Return [x, y] of the center of cell containing provided text 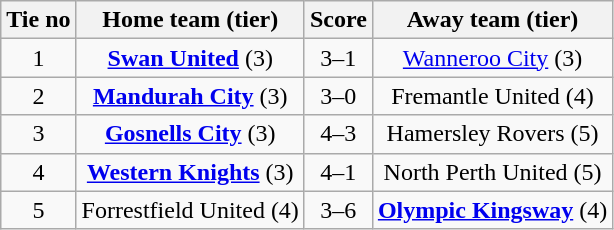
Western Knights (3) [190, 172]
Mandurah City (3) [190, 96]
Tie no [38, 20]
3 [38, 134]
Fremantle United (4) [492, 96]
4–1 [338, 172]
1 [38, 58]
4 [38, 172]
Swan United (3) [190, 58]
3–0 [338, 96]
3–1 [338, 58]
5 [38, 210]
2 [38, 96]
Forrestfield United (4) [190, 210]
North Perth United (5) [492, 172]
Away team (tier) [492, 20]
Wanneroo City (3) [492, 58]
Hamersley Rovers (5) [492, 134]
Score [338, 20]
Gosnells City (3) [190, 134]
Olympic Kingsway (4) [492, 210]
3–6 [338, 210]
Home team (tier) [190, 20]
4–3 [338, 134]
